Extract the [X, Y] coordinate from the center of the cell holding the provided text.  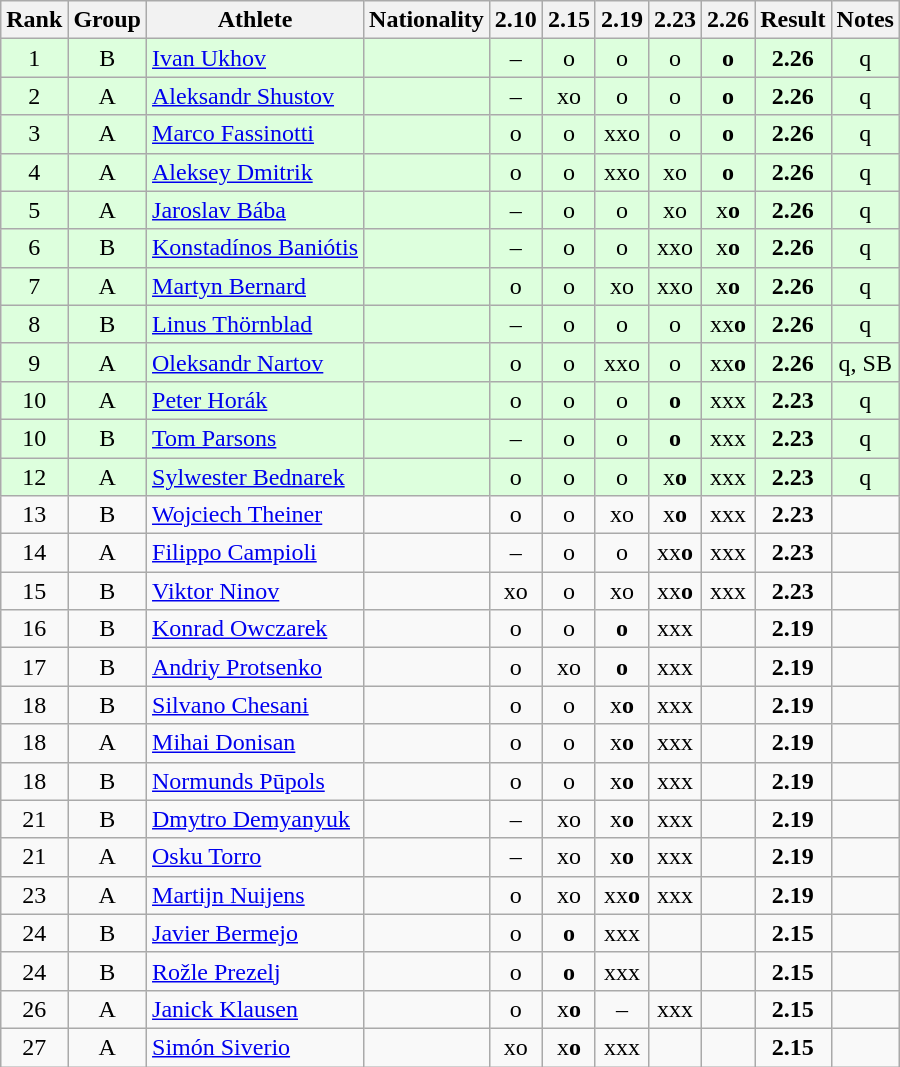
Aleksandr Shustov [256, 96]
Oleksandr Nartov [256, 362]
1 [34, 58]
4 [34, 172]
Konrad Owczarek [256, 629]
Mihai Donisan [256, 743]
7 [34, 286]
26 [34, 1009]
Silvano Chesani [256, 705]
Nationality [427, 20]
16 [34, 629]
Rožle Prezelj [256, 971]
Aleksey Dmitrik [256, 172]
Viktor Ninov [256, 591]
2 [34, 96]
Martijn Nuijens [256, 895]
Martyn Bernard [256, 286]
Ivan Ukhov [256, 58]
Konstadínos Baniótis [256, 248]
q, SB [865, 362]
8 [34, 324]
Group [108, 20]
Linus Thörnblad [256, 324]
2.10 [516, 20]
3 [34, 134]
Janick Klausen [256, 1009]
Javier Bermejo [256, 933]
Jaroslav Bába [256, 210]
17 [34, 667]
Filippo Campioli [256, 553]
9 [34, 362]
14 [34, 553]
Result [793, 20]
Osku Torro [256, 857]
Notes [865, 20]
Sylwester Bednarek [256, 477]
27 [34, 1047]
Athlete [256, 20]
Tom Parsons [256, 438]
Normunds Pūpols [256, 781]
Marco Fassinotti [256, 134]
13 [34, 515]
Dmytro Demyanyuk [256, 819]
Andriy Protsenko [256, 667]
15 [34, 591]
12 [34, 477]
23 [34, 895]
5 [34, 210]
Wojciech Theiner [256, 515]
Simón Siverio [256, 1047]
Peter Horák [256, 400]
6 [34, 248]
Rank [34, 20]
